Identify which cell holds the provided text, then report its [X, Y] central coordinate. 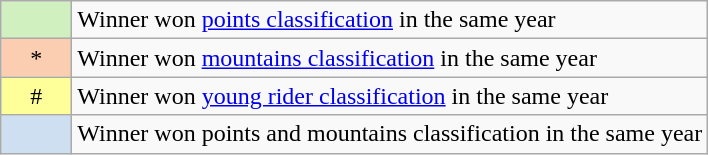
* [36, 58]
Winner won young rider classification in the same year [390, 96]
# [36, 96]
Winner won points classification in the same year [390, 20]
Winner won points and mountains classification in the same year [390, 134]
Winner won mountains classification in the same year [390, 58]
